Capture the cell that displays the provided text and extract its [x, y] central coordinate. 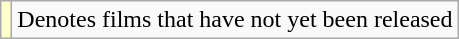
Denotes films that have not yet been released [235, 20]
